Return the (x, y) coordinate for the center point of the cell that contains the specified text.  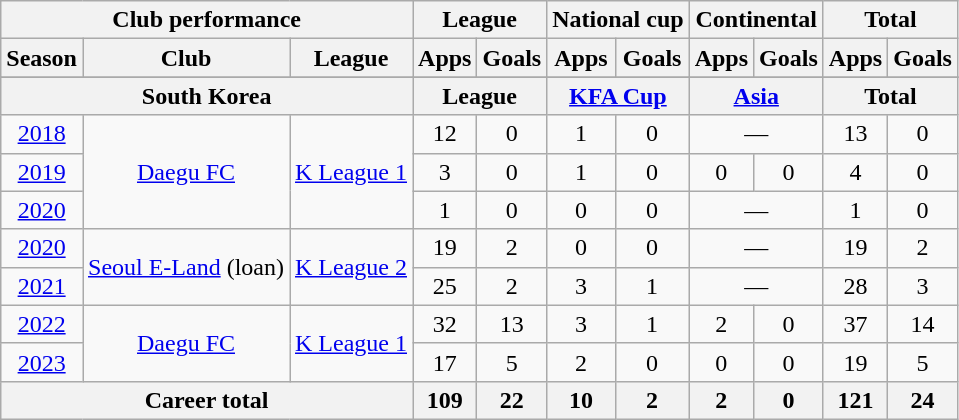
2022 (42, 324)
109 (445, 400)
Club performance (207, 20)
South Korea (207, 96)
32 (445, 324)
Asia (756, 96)
Club (186, 58)
24 (923, 400)
121 (855, 400)
12 (445, 134)
28 (855, 286)
2018 (42, 134)
2023 (42, 362)
22 (512, 400)
Continental (756, 20)
10 (581, 400)
Seoul E-Land (loan) (186, 267)
National cup (618, 20)
KFA Cup (618, 96)
Season (42, 58)
25 (445, 286)
K League 2 (352, 267)
37 (855, 324)
17 (445, 362)
Career total (207, 400)
2019 (42, 172)
2021 (42, 286)
14 (923, 324)
4 (855, 172)
